Provide the [X, Y] coordinate of the cell's center where the given text is located.  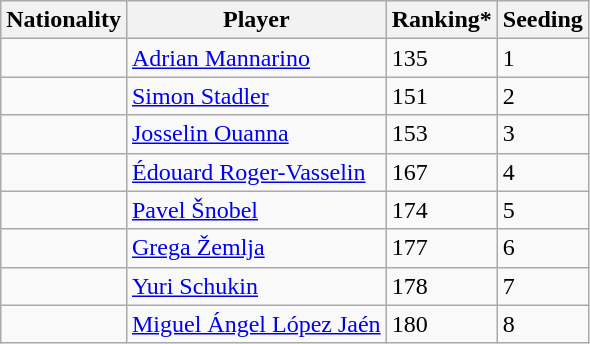
177 [442, 248]
Seeding [542, 20]
Ranking* [442, 20]
Édouard Roger-Vasselin [256, 172]
Simon Stadler [256, 96]
151 [442, 96]
2 [542, 96]
153 [442, 134]
6 [542, 248]
Miguel Ángel López Jaén [256, 324]
Nationality [64, 20]
178 [442, 286]
4 [542, 172]
167 [442, 172]
8 [542, 324]
Yuri Schukin [256, 286]
Pavel Šnobel [256, 210]
Josselin Ouanna [256, 134]
3 [542, 134]
135 [442, 58]
7 [542, 286]
174 [442, 210]
Adrian Mannarino [256, 58]
1 [542, 58]
180 [442, 324]
Grega Žemlja [256, 248]
Player [256, 20]
5 [542, 210]
